From the cell containing the given text, extract its center point as (X, Y) coordinate. 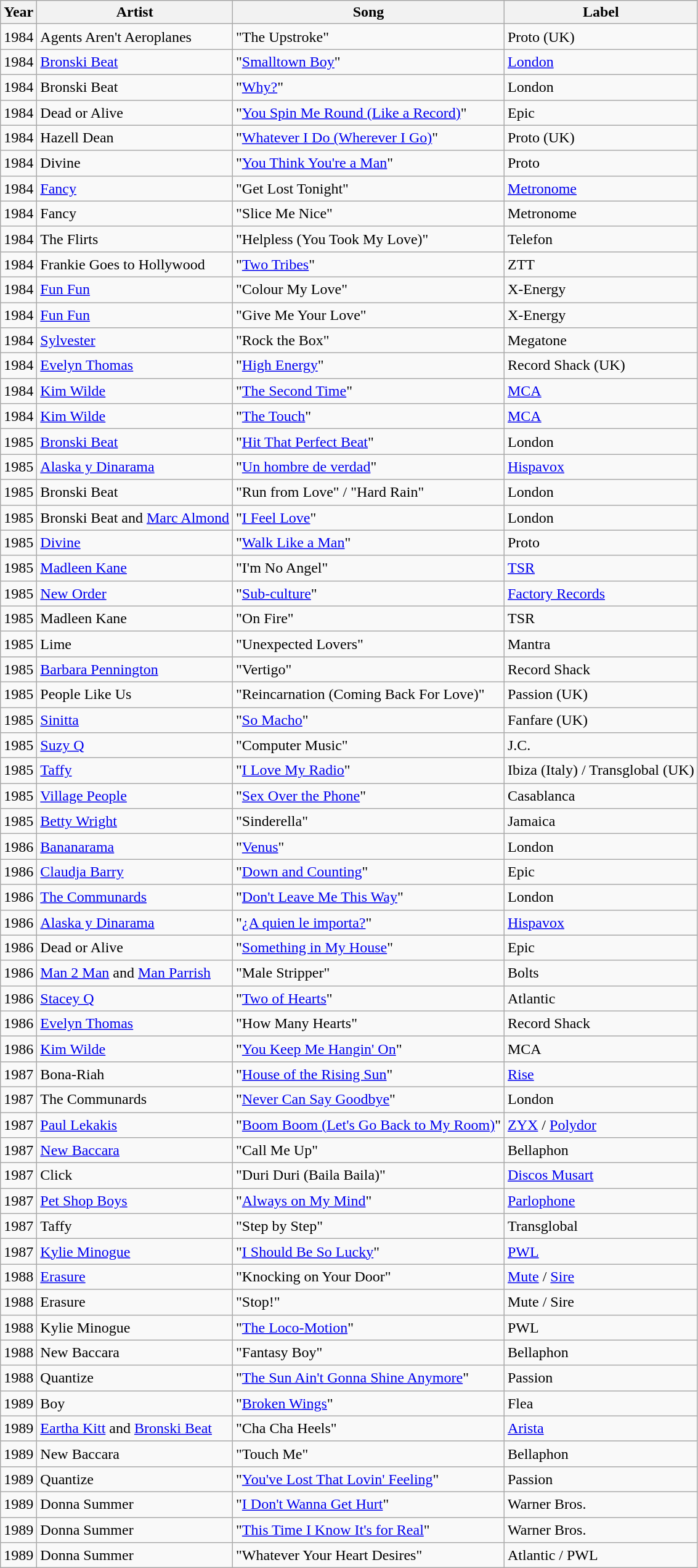
Factory Records (601, 593)
"You Keep Me Hangin' On" (368, 1049)
"Two of Hearts" (368, 998)
"Never Can Say Goodbye" (368, 1100)
Boy (135, 1403)
"Rock the Box" (368, 340)
Stacey Q (135, 998)
"Walk Like a Man" (368, 542)
"I'm No Angel" (368, 568)
New Order (135, 593)
Suzy Q (135, 746)
"How Many Hearts" (368, 1023)
Year (18, 12)
Casablanca (601, 796)
Parlophone (601, 1201)
"Don't Leave Me This Way" (368, 897)
Ibiza (Italy) / Transglobal (UK) (601, 770)
Jamaica (601, 821)
Bolts (601, 973)
"I Don't Wanna Get Hurt" (368, 1504)
"On Fire" (368, 619)
"Duri Duri (Baila Baila)" (368, 1176)
Telefon (601, 239)
Discos Musart (601, 1176)
"The Loco-Motion" (368, 1328)
"The Upstroke" (368, 37)
Rise (601, 1074)
"Slice Me Nice" (368, 213)
Bona-Riah (135, 1074)
Atlantic / PWL (601, 1556)
"Computer Music" (368, 746)
Arista (601, 1429)
"You Spin Me Round (Like a Record)" (368, 112)
"The Sun Ain't Gonna Shine Anymore" (368, 1378)
"Venus" (368, 847)
People Like Us (135, 694)
"You've Lost That Lovin' Feeling" (368, 1479)
"Down and Counting" (368, 872)
Bronski Beat and Marc Almond (135, 518)
"Male Stripper" (368, 973)
"Reincarnation (Coming Back For Love)" (368, 694)
Hazell Dean (135, 138)
"Helpless (You Took My Love)" (368, 239)
J.C. (601, 746)
"Two Tribes" (368, 264)
Flea (601, 1403)
"Whatever Your Heart Desires" (368, 1556)
Record Shack (UK) (601, 366)
Click (135, 1176)
The Flirts (135, 239)
Mantra (601, 643)
"Run from Love" / "Hard Rain" (368, 492)
Song (368, 12)
"Knocking on Your Door" (368, 1277)
"I Feel Love" (368, 518)
Label (601, 12)
Barbara Pennington (135, 669)
Frankie Goes to Hollywood (135, 264)
"Touch Me" (368, 1453)
"I Love My Radio" (368, 770)
ZTT (601, 264)
Pet Shop Boys (135, 1201)
"Sex Over the Phone" (368, 796)
Passion (UK) (601, 694)
"Un hombre de verdad" (368, 467)
"High Energy" (368, 366)
"Fantasy Boy" (368, 1352)
Transglobal (601, 1227)
"Cha Cha Heels" (368, 1429)
"Sinderella" (368, 821)
"Get Lost Tonight" (368, 189)
Paul Lekakis (135, 1124)
Man 2 Man and Man Parrish (135, 973)
"Step by Step" (368, 1227)
"Call Me Up" (368, 1150)
"Give Me Your Love" (368, 314)
"The Touch" (368, 417)
Bananarama (135, 847)
Village People (135, 796)
"Whatever I Do (Wherever I Go)" (368, 138)
"Something in My House" (368, 948)
Sinitta (135, 720)
"I Should Be So Lucky" (368, 1251)
"Broken Wings" (368, 1403)
"So Macho" (368, 720)
Lime (135, 643)
"This Time I Know It's for Real" (368, 1530)
Agents Aren't Aeroplanes (135, 37)
ZYX / Polydor (601, 1124)
"House of the Rising Sun" (368, 1074)
"Vertigo" (368, 669)
Megatone (601, 340)
Eartha Kitt and Bronski Beat (135, 1429)
"Always on My Mind" (368, 1201)
Fanfare (UK) (601, 720)
"Colour My Love" (368, 290)
Claudja Barry (135, 872)
"Sub-culture" (368, 593)
"Hit That Perfect Beat" (368, 441)
"Why?" (368, 88)
"You Think You're a Man" (368, 163)
Atlantic (601, 998)
Betty Wright (135, 821)
"Smalltown Boy" (368, 62)
Artist (135, 12)
Sylvester (135, 340)
"Stop!" (368, 1302)
"Boom Boom (Let's Go Back to My Room)" (368, 1124)
"Unexpected Lovers" (368, 643)
"The Second Time" (368, 391)
"¿A quien le importa?" (368, 922)
